Pinpoint the cell where the given text exists, returning its (x, y) midpoint coordinate. 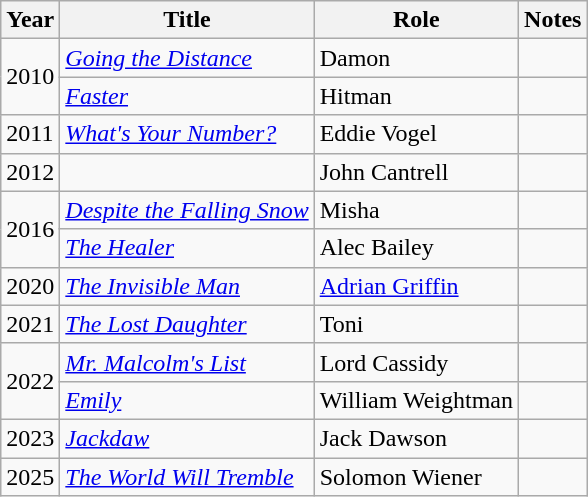
Alec Bailey (416, 248)
2016 (30, 229)
William Weightman (416, 400)
Eddie Vogel (416, 134)
2025 (30, 477)
2010 (30, 77)
Mr. Malcolm's List (187, 362)
Faster (187, 96)
Year (30, 20)
Misha (416, 210)
Damon (416, 58)
The Lost Daughter (187, 324)
2011 (30, 134)
What's Your Number? (187, 134)
Hitman (416, 96)
Adrian Griffin (416, 286)
John Cantrell (416, 172)
The Invisible Man (187, 286)
Title (187, 20)
Notes (553, 20)
2020 (30, 286)
Despite the Falling Snow (187, 210)
Role (416, 20)
Toni (416, 324)
Emily (187, 400)
Lord Cassidy (416, 362)
2021 (30, 324)
2023 (30, 438)
The World Will Tremble (187, 477)
Jack Dawson (416, 438)
Jackdaw (187, 438)
The Healer (187, 248)
2012 (30, 172)
Going the Distance (187, 58)
2022 (30, 381)
Solomon Wiener (416, 477)
